From the cell containing the given text, extract its center point as (x, y) coordinate. 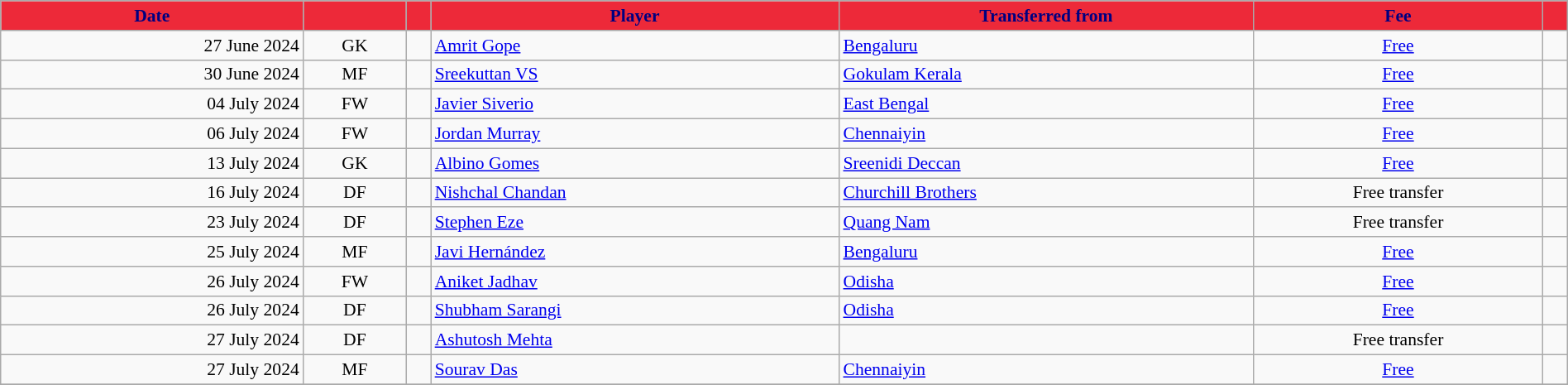
Churchill Brothers (1045, 193)
Jordan Murray (635, 134)
06 July 2024 (152, 134)
Javier Siverio (635, 104)
Quang Nam (1045, 223)
23 July 2024 (152, 223)
Javi Hernández (635, 252)
Amrit Gope (635, 46)
30 June 2024 (152, 75)
Transferred from (1045, 16)
Sreekuttan VS (635, 75)
Date (152, 16)
Aniket Jadhav (635, 282)
04 July 2024 (152, 104)
Sourav Das (635, 370)
Fee (1398, 16)
27 June 2024 (152, 46)
Ashutosh Mehta (635, 340)
16 July 2024 (152, 193)
East Bengal (1045, 104)
13 July 2024 (152, 163)
Stephen Eze (635, 223)
Shubham Sarangi (635, 310)
Gokulam Kerala (1045, 75)
Sreenidi Deccan (1045, 163)
Albino Gomes (635, 163)
Nishchal Chandan (635, 193)
Player (635, 16)
25 July 2024 (152, 252)
